Pinpoint the cell where the given text exists, returning its (X, Y) midpoint coordinate. 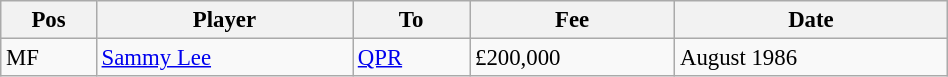
Sammy Lee (224, 58)
QPR (410, 58)
Pos (49, 20)
£200,000 (572, 58)
August 1986 (812, 58)
Date (812, 20)
To (410, 20)
MF (49, 58)
Fee (572, 20)
Player (224, 20)
